Return (X, Y) of the center of cell containing provided text 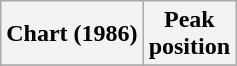
Peakposition (189, 34)
Chart (1986) (72, 34)
